From the cell containing the given text, extract its center point as [x, y] coordinate. 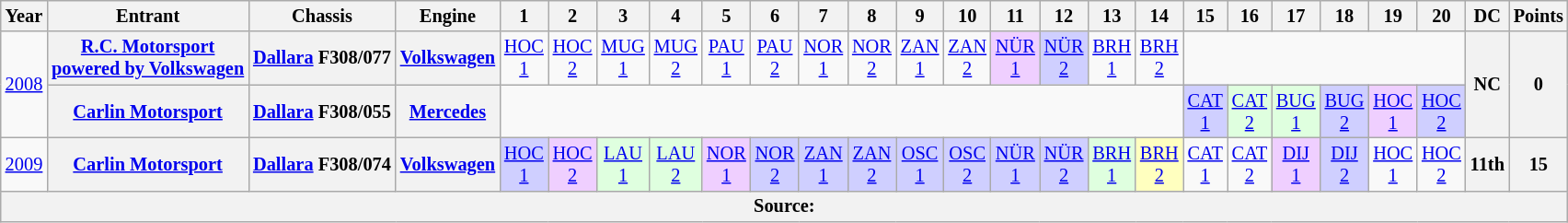
Chassis [322, 16]
DIJ1 [1296, 164]
11 [1016, 16]
13 [1112, 16]
9 [920, 16]
18 [1345, 16]
R.C. Motorsportpowered by Volkswagen [147, 58]
Dallara F308/077 [322, 58]
BUG1 [1296, 111]
Source: [784, 206]
2 [572, 16]
Mercedes [447, 111]
17 [1296, 16]
6 [775, 16]
MUG1 [622, 58]
MUG2 [675, 58]
OSC2 [967, 164]
DC [1487, 16]
16 [1250, 16]
12 [1064, 16]
PAU2 [775, 58]
5 [727, 16]
Engine [447, 16]
8 [872, 16]
PAU1 [727, 58]
Dallara F308/055 [322, 111]
LAU1 [622, 164]
BUG2 [1345, 111]
Year [24, 16]
OSC1 [920, 164]
14 [1159, 16]
7 [823, 16]
DIJ2 [1345, 164]
Points [1539, 16]
20 [1441, 16]
NC [1487, 85]
LAU2 [675, 164]
Entrant [147, 16]
3 [622, 16]
Dallara F308/074 [322, 164]
4 [675, 16]
1 [525, 16]
10 [967, 16]
2008 [24, 85]
11th [1487, 164]
0 [1539, 85]
19 [1393, 16]
2009 [24, 164]
